Provide the [x, y] coordinate of the cell's center where the given text is located.  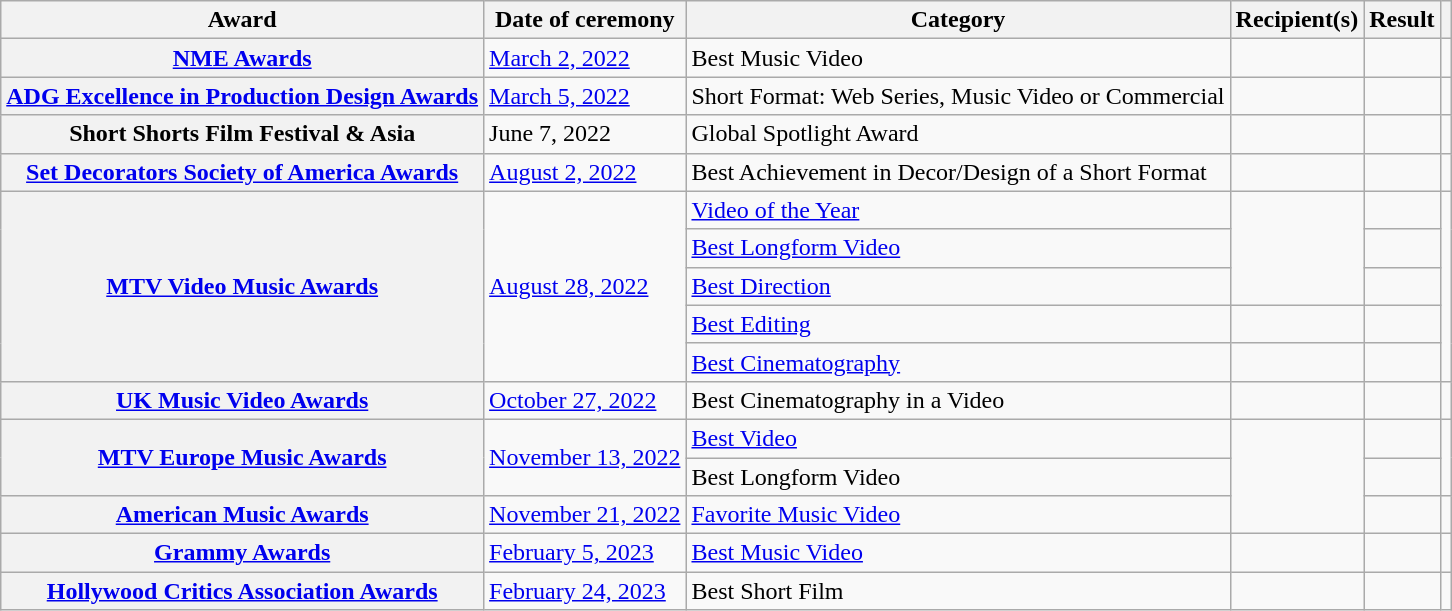
Date of ceremony [585, 20]
Global Spotlight Award [958, 134]
Grammy Awards [242, 553]
Favorite Music Video [958, 515]
November 13, 2022 [585, 457]
Best Achievement in Decor/Design of a Short Format [958, 172]
Hollywood Critics Association Awards [242, 591]
August 28, 2022 [585, 286]
Short Format: Web Series, Music Video or Commercial [958, 96]
UK Music Video Awards [242, 400]
June 7, 2022 [585, 134]
August 2, 2022 [585, 172]
March 5, 2022 [585, 96]
Best Short Film [958, 591]
Short Shorts Film Festival & Asia [242, 134]
Category [958, 20]
Award [242, 20]
Video of the Year [958, 210]
Best Cinematography in a Video [958, 400]
February 5, 2023 [585, 553]
Set Decorators Society of America Awards [242, 172]
November 21, 2022 [585, 515]
Best Editing [958, 324]
Result [1402, 20]
Best Direction [958, 286]
MTV Europe Music Awards [242, 457]
October 27, 2022 [585, 400]
MTV Video Music Awards [242, 286]
ADG Excellence in Production Design Awards [242, 96]
Best Cinematography [958, 362]
Recipient(s) [1297, 20]
NME Awards [242, 58]
March 2, 2022 [585, 58]
February 24, 2023 [585, 591]
Best Video [958, 438]
American Music Awards [242, 515]
